From the cell containing the given text, extract its center point as (x, y) coordinate. 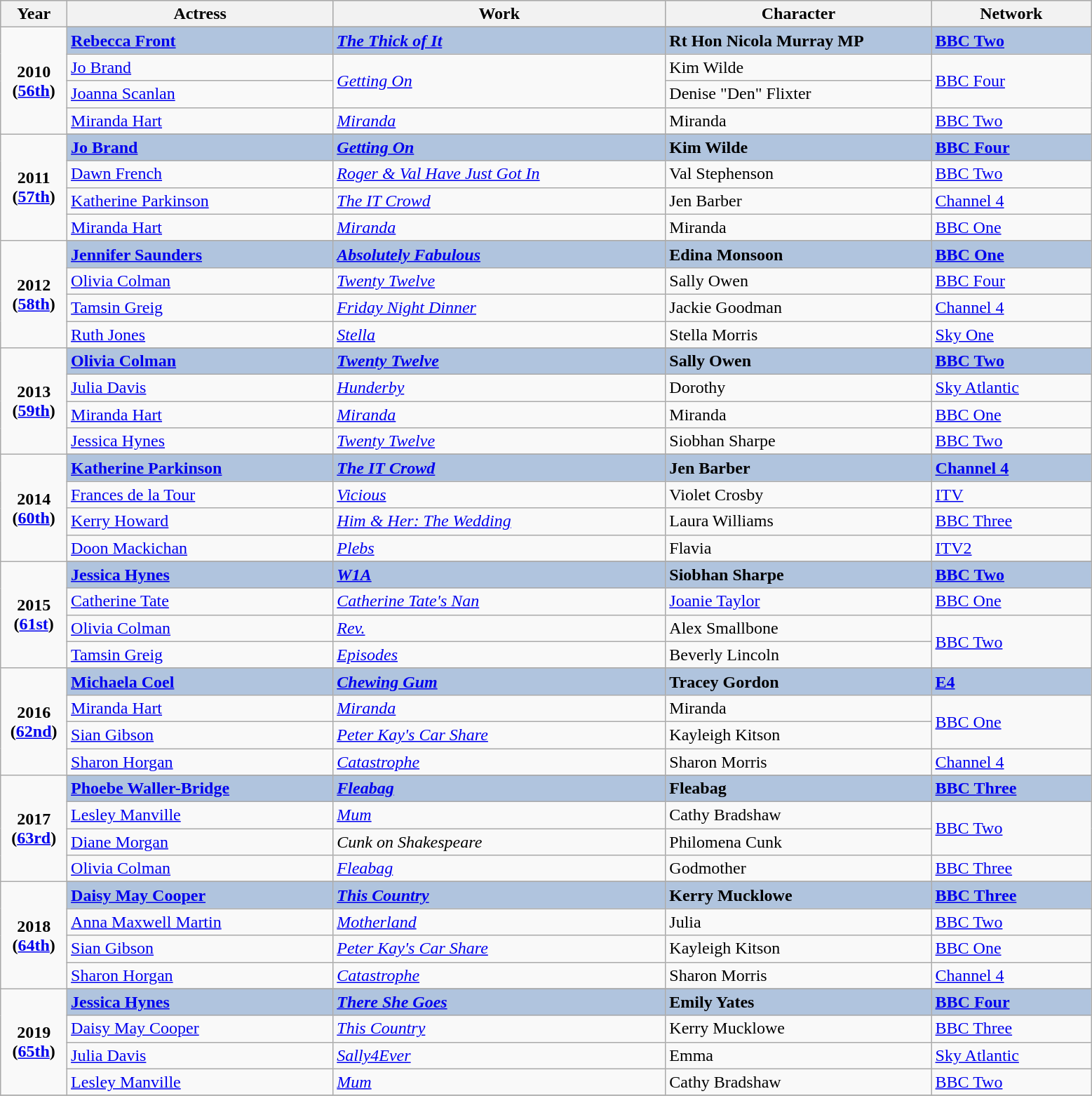
Roger & Val Have Just Got In (499, 174)
Emma (798, 1055)
2016 (62nd) (34, 721)
Absolutely Fabulous (499, 254)
Plebs (499, 548)
Dorothy (798, 388)
2015 (61st) (34, 615)
Network (1011, 14)
Doon Mackichan (201, 548)
Joanna Scanlan (201, 94)
Philomena Cunk (798, 842)
2014 (60th) (34, 508)
Rebecca Front (201, 41)
Vicious (499, 495)
Hunderby (499, 388)
Cunk on Shakespeare (499, 842)
Character (798, 14)
Alex Smallbone (798, 628)
Diane Morgan (201, 842)
Michaela Coel (201, 681)
Laura Williams (798, 521)
Kerry Howard (201, 521)
Anna Maxwell Martin (201, 922)
Tracey Gordon (798, 681)
Stella Morris (798, 335)
Emily Yates (798, 1002)
Motherland (499, 922)
Joanie Taylor (798, 601)
2018 (64th) (34, 935)
Catherine Tate's Nan (499, 601)
Stella (499, 335)
Beverly Lincoln (798, 655)
Him & Her: The Wedding (499, 521)
Phoebe Waller-Bridge (201, 789)
2011 (57th) (34, 187)
Edina Monsoon (798, 254)
Godmother (798, 869)
ITV2 (1011, 548)
2013 (59th) (34, 401)
Rev. (499, 628)
E4 (1011, 681)
Julia (798, 922)
Catherine Tate (201, 601)
Rt Hon Nicola Murray MP (798, 41)
Year (34, 14)
There She Goes (499, 1002)
Val Stephenson (798, 174)
2017 (63rd) (34, 829)
Violet Crosby (798, 495)
Frances de la Tour (201, 495)
Chewing Gum (499, 681)
Actress (201, 14)
Jennifer Saunders (201, 254)
Flavia (798, 548)
2012 (58th) (34, 294)
Work (499, 14)
2010 (56th) (34, 81)
Ruth Jones (201, 335)
Friday Night Dinner (499, 307)
Denise "Den" Flixter (798, 94)
Sally4Ever (499, 1055)
ITV (1011, 495)
Dawn French (201, 174)
Sky One (1011, 335)
The Thick of It (499, 41)
Episodes (499, 655)
W1A (499, 575)
Jackie Goodman (798, 307)
2019 (65th) (34, 1042)
